Extract the [x, y] coordinate from the center of the cell holding the provided text.  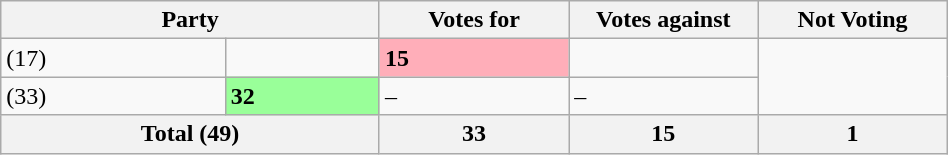
Party [190, 20]
Not Voting [852, 20]
32 [302, 96]
33 [474, 134]
(17) [113, 58]
1 [852, 134]
Votes against [664, 20]
Total (49) [190, 134]
Votes for [474, 20]
(33) [113, 96]
